Provide the (X, Y) coordinate of the cell's center where the given text is located.  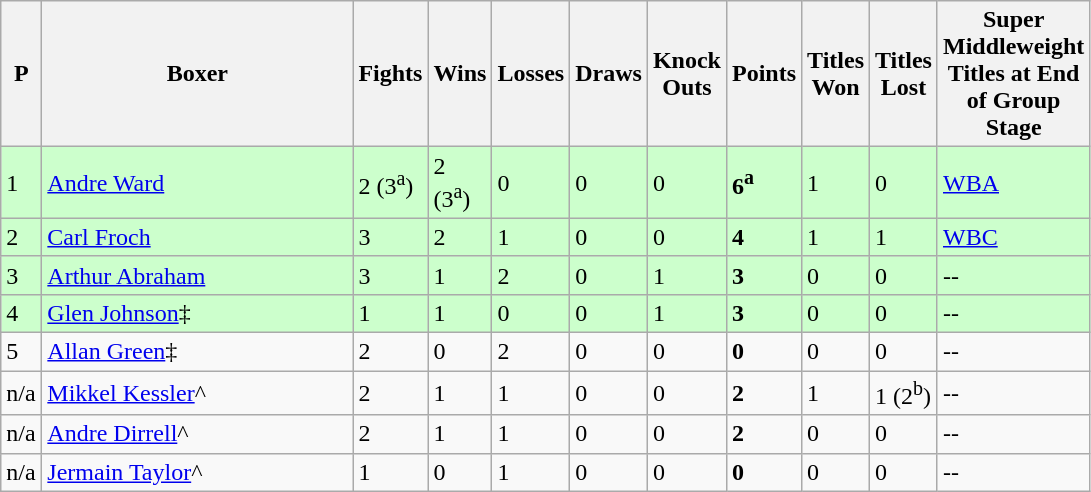
P (22, 74)
6a (764, 183)
Super Middleweight Titles at End of Group Stage (1013, 74)
Jermain Taylor^ (198, 472)
Boxer (198, 74)
Titles Lost (904, 74)
1 (2b) (904, 394)
Glen Johnson‡ (198, 313)
Knock Outs (686, 74)
Andre Dirrell^ (198, 434)
Andre Ward (198, 183)
Titles Won (836, 74)
Draws (609, 74)
WBA (1013, 183)
Mikkel Kessler^ (198, 394)
Carl Froch (198, 237)
5 (22, 352)
Arthur Abraham (198, 275)
Losses (531, 74)
Wins (460, 74)
Allan Green‡ (198, 352)
Fights (390, 74)
WBC (1013, 237)
Points (764, 74)
